Determine the (x, y) coordinate at the center of the cell enclosing the given text.  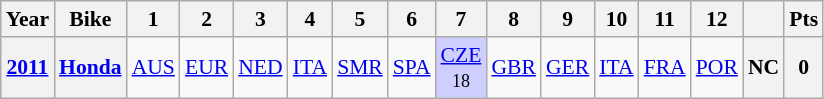
7 (462, 19)
FRA (665, 68)
POR (717, 68)
SPA (412, 68)
0 (804, 68)
Honda (90, 68)
EUR (206, 68)
11 (665, 19)
SMR (360, 68)
Pts (804, 19)
Bike (90, 19)
NC (764, 68)
12 (717, 19)
9 (568, 19)
10 (616, 19)
6 (412, 19)
2011 (28, 68)
Year (28, 19)
CZE18 (462, 68)
2 (206, 19)
NED (260, 68)
1 (154, 19)
3 (260, 19)
GER (568, 68)
AUS (154, 68)
GBR (514, 68)
5 (360, 19)
4 (310, 19)
8 (514, 19)
